From the cell containing the given text, extract its center point as (X, Y) coordinate. 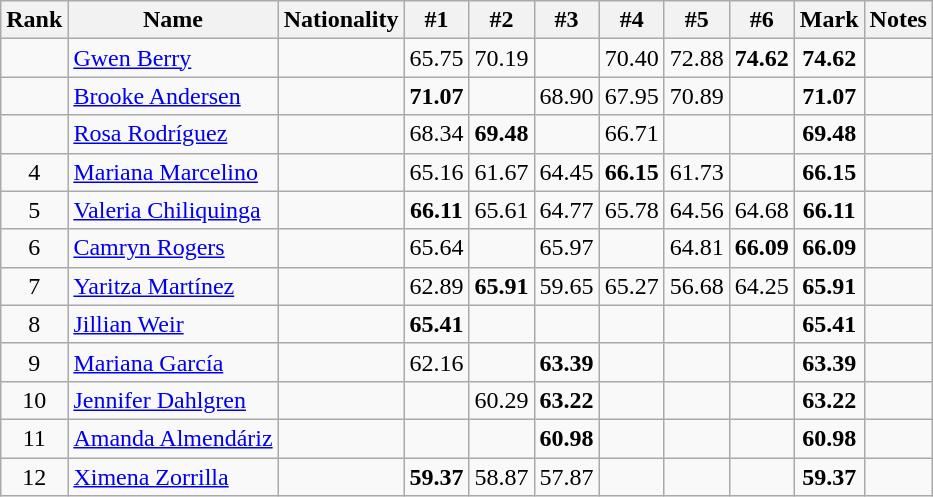
Yaritza Martínez (173, 286)
56.68 (696, 286)
Mariana Marcelino (173, 172)
Amanda Almendáriz (173, 438)
12 (34, 477)
6 (34, 248)
4 (34, 172)
65.78 (632, 210)
64.77 (566, 210)
70.89 (696, 96)
61.73 (696, 172)
68.34 (436, 134)
62.89 (436, 286)
Ximena Zorrilla (173, 477)
65.16 (436, 172)
65.75 (436, 58)
70.19 (502, 58)
64.68 (762, 210)
57.87 (566, 477)
7 (34, 286)
61.67 (502, 172)
#4 (632, 20)
65.97 (566, 248)
65.61 (502, 210)
65.64 (436, 248)
66.71 (632, 134)
68.90 (566, 96)
58.87 (502, 477)
#1 (436, 20)
64.56 (696, 210)
Notes (898, 20)
Jillian Weir (173, 324)
Name (173, 20)
Mark (829, 20)
11 (34, 438)
8 (34, 324)
72.88 (696, 58)
59.65 (566, 286)
#5 (696, 20)
#2 (502, 20)
64.45 (566, 172)
5 (34, 210)
Nationality (341, 20)
Jennifer Dahlgren (173, 400)
9 (34, 362)
Camryn Rogers (173, 248)
#6 (762, 20)
Brooke Andersen (173, 96)
Gwen Berry (173, 58)
Valeria Chiliquinga (173, 210)
67.95 (632, 96)
65.27 (632, 286)
Rosa Rodríguez (173, 134)
62.16 (436, 362)
70.40 (632, 58)
64.25 (762, 286)
Mariana García (173, 362)
Rank (34, 20)
60.29 (502, 400)
64.81 (696, 248)
10 (34, 400)
#3 (566, 20)
